Identify which cell holds the provided text, then report its (x, y) central coordinate. 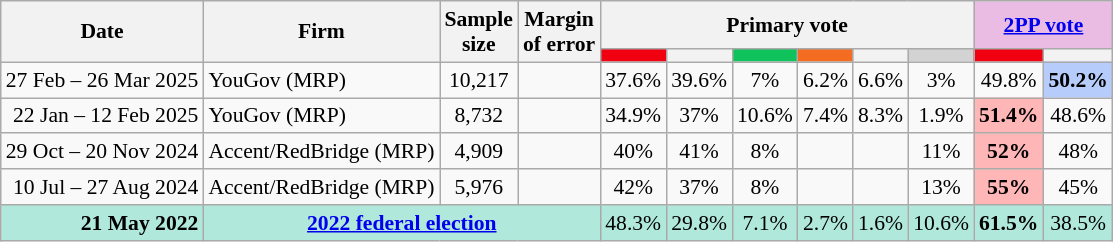
10 Jul – 27 Aug 2024 (102, 187)
45% (1078, 187)
1.9% (941, 116)
52% (1008, 152)
7.4% (826, 116)
48.3% (633, 223)
29.8% (699, 223)
21 May 2022 (102, 223)
2022 federal election (402, 223)
27 Feb – 26 Mar 2025 (102, 80)
34.9% (633, 116)
55% (1008, 187)
38.5% (1078, 223)
11% (941, 152)
48% (1078, 152)
Firm (321, 32)
22 Jan – 12 Feb 2025 (102, 116)
2PP vote (1044, 25)
4,909 (479, 152)
40% (633, 152)
2.7% (826, 223)
37.6% (633, 80)
5,976 (479, 187)
50.2% (1078, 80)
48.6% (1078, 116)
51.4% (1008, 116)
8.3% (880, 116)
42% (633, 187)
3% (941, 80)
1.6% (880, 223)
8,732 (479, 116)
61.5% (1008, 223)
Marginof error (559, 32)
6.2% (826, 80)
49.8% (1008, 80)
39.6% (699, 80)
13% (941, 187)
29 Oct – 20 Nov 2024 (102, 152)
7.1% (765, 223)
Samplesize (479, 32)
Date (102, 32)
10,217 (479, 80)
41% (699, 152)
7% (765, 80)
6.6% (880, 80)
Primary vote (787, 25)
